Provide the [x, y] coordinate of the cell's center where the given text is located.  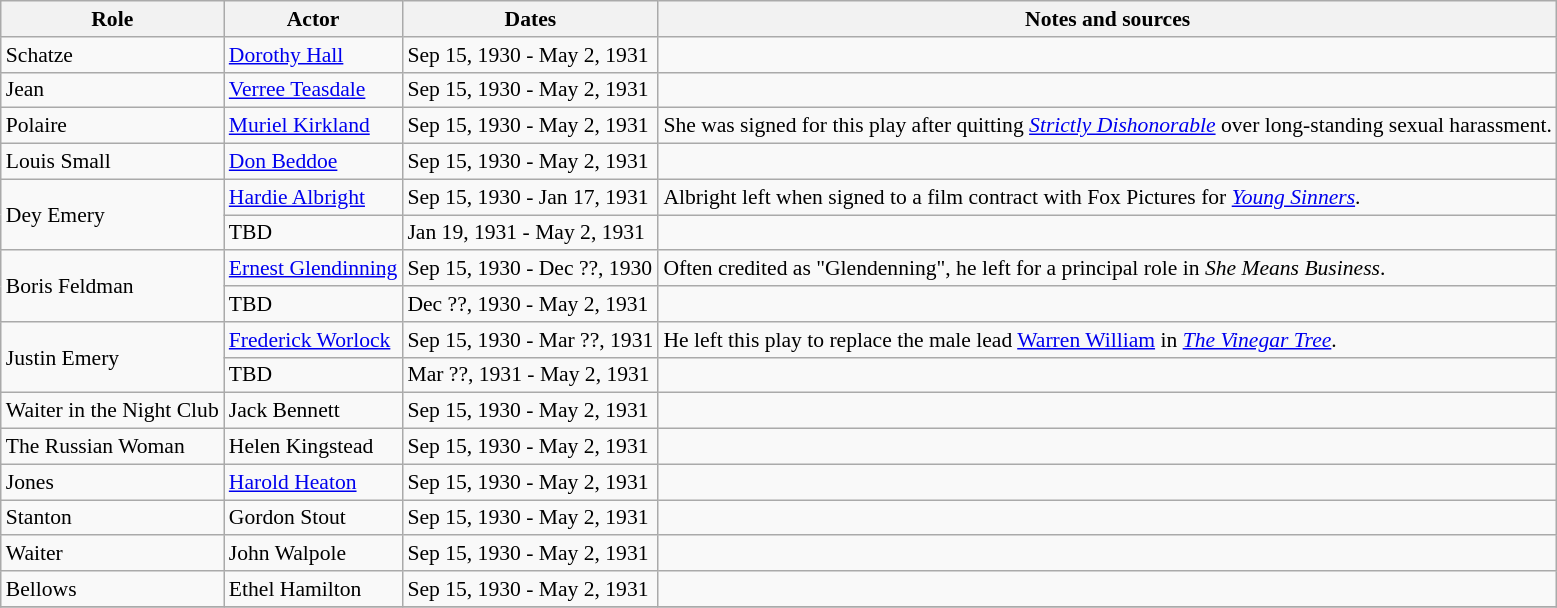
Boris Feldman [112, 286]
Notes and sources [1108, 19]
Polaire [112, 126]
Helen Kingstead [314, 447]
Waiter in the Night Club [112, 411]
Ernest Glendinning [314, 269]
Actor [314, 19]
John Walpole [314, 554]
Muriel Kirkland [314, 126]
He left this play to replace the male lead Warren William in The Vinegar Tree. [1108, 340]
Louis Small [112, 162]
Jones [112, 482]
Often credited as "Glendenning", he left for a principal role in She Means Business. [1108, 269]
Sep 15, 1930 - Dec ??, 1930 [530, 269]
Gordon Stout [314, 518]
Frederick Worlock [314, 340]
Jack Bennett [314, 411]
She was signed for this play after quitting Strictly Dishonorable over long-standing sexual harassment. [1108, 126]
Jan 19, 1931 - May 2, 1931 [530, 233]
Dey Emery [112, 214]
Don Beddoe [314, 162]
Dorothy Hall [314, 55]
Waiter [112, 554]
Bellows [112, 589]
Verree Teasdale [314, 90]
Albright left when signed to a film contract with Fox Pictures for Young Sinners. [1108, 197]
Hardie Albright [314, 197]
Sep 15, 1930 - Jan 17, 1931 [530, 197]
Stanton [112, 518]
Justin Emery [112, 358]
Jean [112, 90]
Schatze [112, 55]
The Russian Woman [112, 447]
Harold Heaton [314, 482]
Role [112, 19]
Dec ??, 1930 - May 2, 1931 [530, 304]
Ethel Hamilton [314, 589]
Dates [530, 19]
Mar ??, 1931 - May 2, 1931 [530, 375]
Sep 15, 1930 - Mar ??, 1931 [530, 340]
